Output the (X, Y) coordinate of the center of the cell containing the given text.  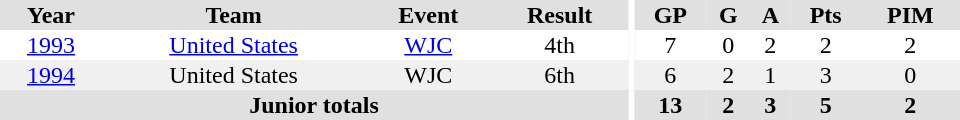
Event (428, 15)
1 (770, 75)
Pts (826, 15)
GP (670, 15)
1994 (51, 75)
G (728, 15)
4th (560, 45)
7 (670, 45)
A (770, 15)
5 (826, 105)
Junior totals (314, 105)
6th (560, 75)
13 (670, 105)
PIM (910, 15)
Result (560, 15)
1993 (51, 45)
Year (51, 15)
6 (670, 75)
Team (234, 15)
